Pinpoint the cell where the given text exists, returning its (x, y) midpoint coordinate. 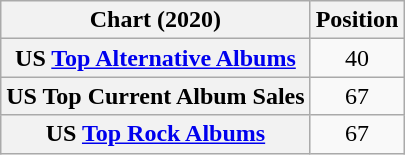
Position (357, 20)
Chart (2020) (156, 20)
US Top Alternative Albums (156, 58)
US Top Current Album Sales (156, 96)
US Top Rock Albums (156, 134)
40 (357, 58)
